Scan for the cell matching the given text and deliver its [x, y] coordinate at center. 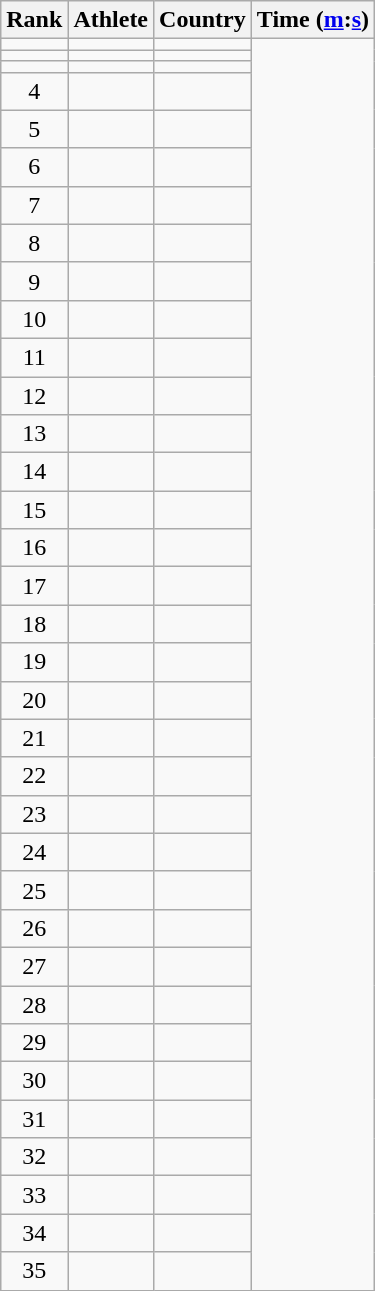
17 [34, 586]
27 [34, 966]
30 [34, 1081]
6 [34, 167]
12 [34, 395]
32 [34, 1157]
5 [34, 129]
Time (m:s) [312, 20]
26 [34, 928]
22 [34, 776]
Athlete [111, 20]
Rank [34, 20]
33 [34, 1195]
9 [34, 281]
24 [34, 852]
13 [34, 434]
19 [34, 662]
28 [34, 1005]
20 [34, 700]
4 [34, 91]
Country [203, 20]
21 [34, 738]
34 [34, 1233]
35 [34, 1271]
15 [34, 510]
23 [34, 814]
18 [34, 624]
25 [34, 890]
14 [34, 472]
29 [34, 1043]
8 [34, 243]
7 [34, 205]
10 [34, 319]
16 [34, 548]
11 [34, 357]
31 [34, 1119]
